Return the [X, Y] coordinate for the center point of the cell that contains the specified text.  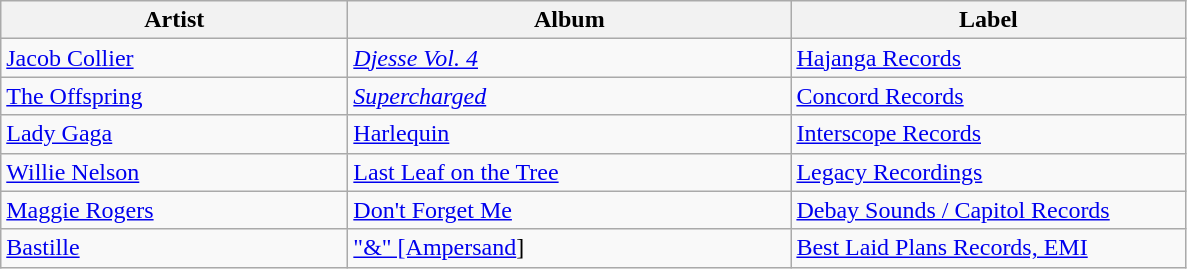
Supercharged [570, 96]
Willie Nelson [174, 172]
"&" [Ampersand] [570, 248]
Concord Records [988, 96]
Hajanga Records [988, 58]
Artist [174, 20]
Jacob Collier [174, 58]
Bastille [174, 248]
Don't Forget Me [570, 210]
Djesse Vol. 4 [570, 58]
Last Leaf on the Tree [570, 172]
Best Laid Plans Records, EMI [988, 248]
Legacy Recordings [988, 172]
Lady Gaga [174, 134]
Debay Sounds / Capitol Records [988, 210]
Label [988, 20]
Interscope Records [988, 134]
Harlequin [570, 134]
Maggie Rogers [174, 210]
The Offspring [174, 96]
Album [570, 20]
